Output the (x, y) coordinate of the center of the cell containing the given text.  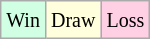
Win (24, 20)
Loss (126, 20)
Draw (72, 20)
